Provide the (X, Y) coordinate of the cell's center where the given text is located.  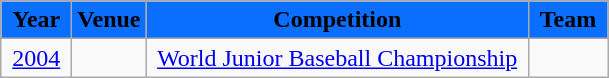
2004 (36, 58)
Competition (338, 20)
Year (36, 20)
Team (568, 20)
Venue (109, 20)
World Junior Baseball Championship (338, 58)
